From the cell containing the given text, extract its center point as [x, y] coordinate. 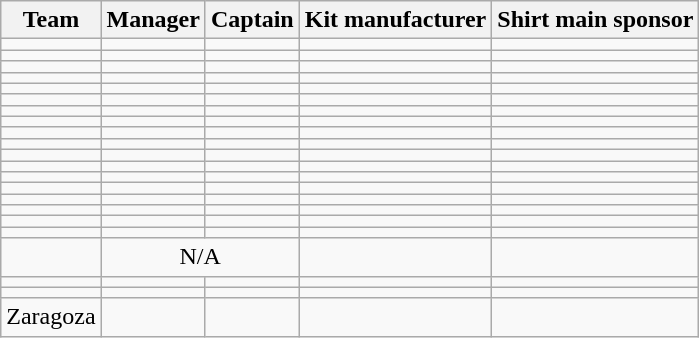
N/A [200, 257]
Team [51, 20]
Manager [153, 20]
Captain [252, 20]
Kit manufacturer [396, 20]
Shirt main sponsor [596, 20]
Zaragoza [51, 317]
